Find where the given text appears and provide that cell's center as [X, Y] coordinate. 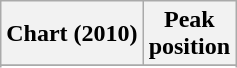
Chart (2010) [72, 34]
Peakposition [189, 34]
